Output the (x, y) coordinate of the center of the cell containing the given text.  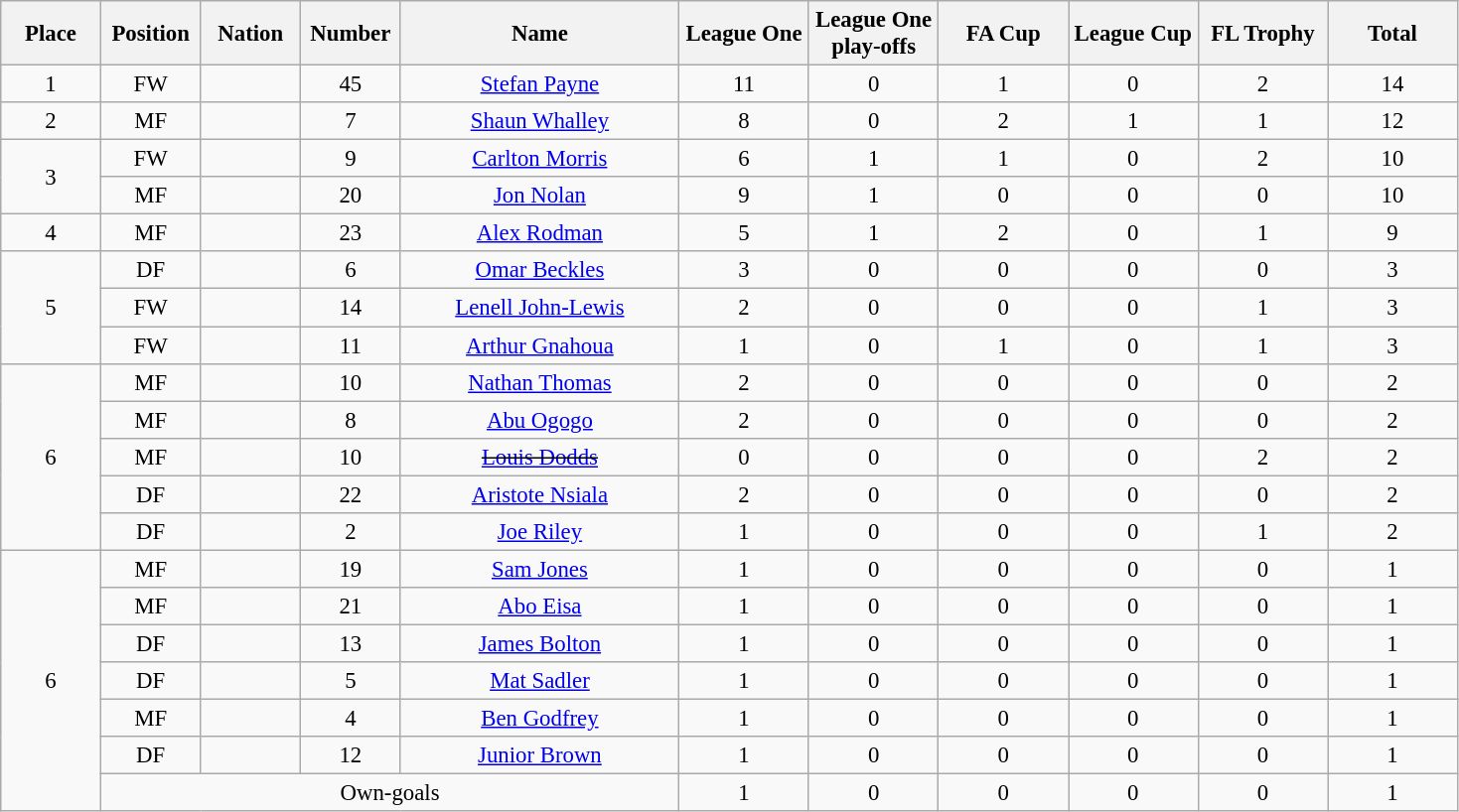
21 (352, 607)
Jon Nolan (540, 196)
20 (352, 196)
Omar Beckles (540, 271)
23 (352, 233)
7 (352, 121)
45 (352, 84)
Arthur Gnahoua (540, 345)
Position (151, 34)
Sam Jones (540, 569)
Stefan Payne (540, 84)
Mat Sadler (540, 681)
Alex Rodman (540, 233)
Aristote Nsiala (540, 494)
Abo Eisa (540, 607)
Number (352, 34)
League One play-offs (874, 34)
Total (1392, 34)
22 (352, 494)
Abu Ogogo (540, 420)
FL Trophy (1263, 34)
Name (540, 34)
James Bolton (540, 643)
Carlton Morris (540, 159)
FA Cup (1003, 34)
13 (352, 643)
19 (352, 569)
Shaun Whalley (540, 121)
Place (52, 34)
Nation (250, 34)
Ben Godfrey (540, 719)
League Cup (1134, 34)
Junior Brown (540, 755)
Lenell John-Lewis (540, 308)
Joe Riley (540, 532)
Own-goals (389, 793)
Louis Dodds (540, 457)
League One (745, 34)
Nathan Thomas (540, 382)
